Find where the given text appears and provide that cell's center as [X, Y] coordinate. 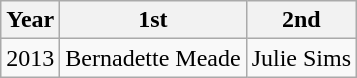
Julie Sims [301, 58]
1st [153, 20]
Bernadette Meade [153, 58]
2nd [301, 20]
Year [30, 20]
2013 [30, 58]
